Output the (x, y) coordinate of the center of the cell containing the given text.  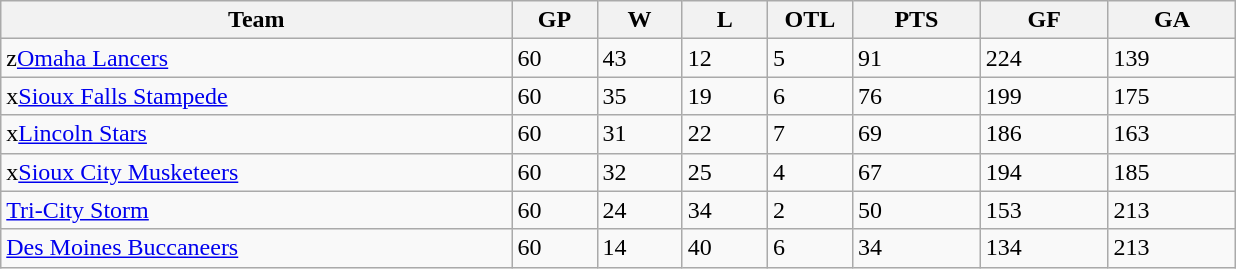
76 (917, 96)
194 (1044, 172)
199 (1044, 96)
PTS (917, 20)
153 (1044, 210)
31 (640, 134)
186 (1044, 134)
7 (810, 134)
OTL (810, 20)
69 (917, 134)
L (724, 20)
2 (810, 210)
Tri-City Storm (256, 210)
xSioux City Musketeers (256, 172)
5 (810, 58)
43 (640, 58)
19 (724, 96)
35 (640, 96)
50 (917, 210)
67 (917, 172)
32 (640, 172)
40 (724, 248)
24 (640, 210)
xSioux Falls Stampede (256, 96)
175 (1172, 96)
Des Moines Buccaneers (256, 248)
GP (554, 20)
xLincoln Stars (256, 134)
W (640, 20)
12 (724, 58)
25 (724, 172)
Team (256, 20)
185 (1172, 172)
14 (640, 248)
22 (724, 134)
zOmaha Lancers (256, 58)
224 (1044, 58)
139 (1172, 58)
91 (917, 58)
4 (810, 172)
134 (1044, 248)
163 (1172, 134)
GA (1172, 20)
GF (1044, 20)
